Pinpoint the cell where the given text exists, returning its (x, y) midpoint coordinate. 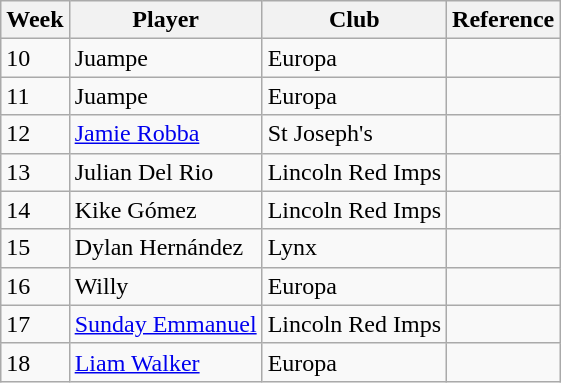
10 (35, 58)
12 (35, 134)
Sunday Emmanuel (166, 324)
Lynx (354, 248)
Willy (166, 286)
14 (35, 210)
Club (354, 20)
17 (35, 324)
15 (35, 248)
Player (166, 20)
16 (35, 286)
18 (35, 362)
Liam Walker (166, 362)
Kike Gómez (166, 210)
Week (35, 20)
Reference (504, 20)
Jamie Robba (166, 134)
St Joseph's (354, 134)
11 (35, 96)
13 (35, 172)
Dylan Hernández (166, 248)
Julian Del Rio (166, 172)
